Detect which cell encompasses the target text, then output its (x, y) center coordinate. 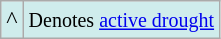
Denotes active drought (122, 20)
^ (12, 20)
